Detect which cell encompasses the target text, then output its [X, Y] center coordinate. 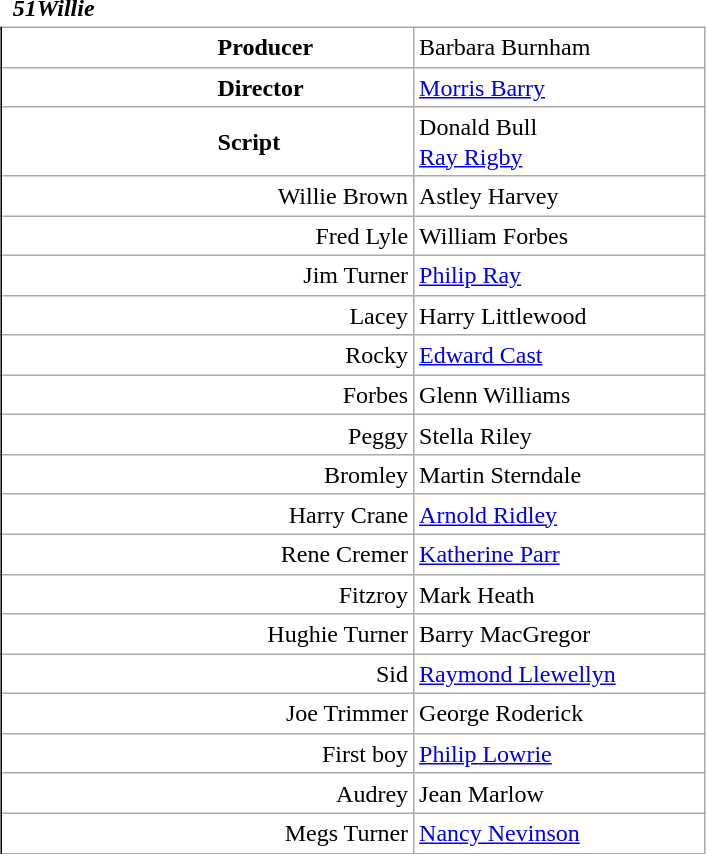
Arnold Ridley [560, 514]
Fitzroy [208, 594]
Peggy [208, 435]
Producer [208, 47]
First boy [208, 753]
Megs Turner [208, 833]
Hughie Turner [208, 634]
Katherine Parr [560, 554]
Fred Lyle [208, 236]
Nancy Nevinson [560, 833]
Sid [208, 674]
Director [208, 87]
Jean Marlow [560, 793]
Morris Barry [560, 87]
Joe Trimmer [208, 714]
Rocky [208, 355]
Philip Ray [560, 275]
Bromley [208, 475]
Glenn Williams [560, 395]
Raymond Llewellyn [560, 674]
Lacey [208, 315]
Donald BullRay Rigby [560, 142]
Martin Sterndale [560, 475]
Edward Cast [560, 355]
William Forbes [560, 236]
Stella Riley [560, 435]
Harry Crane [208, 514]
Script [208, 142]
Barbara Burnham [560, 47]
Jim Turner [208, 275]
Philip Lowrie [560, 753]
Barry MacGregor [560, 634]
Forbes [208, 395]
Astley Harvey [560, 196]
Harry Littlewood [560, 315]
George Roderick [560, 714]
Mark Heath [560, 594]
Willie Brown [208, 196]
Audrey [208, 793]
Rene Cremer [208, 554]
